Extract the (x, y) coordinate from the center of the cell holding the provided text.  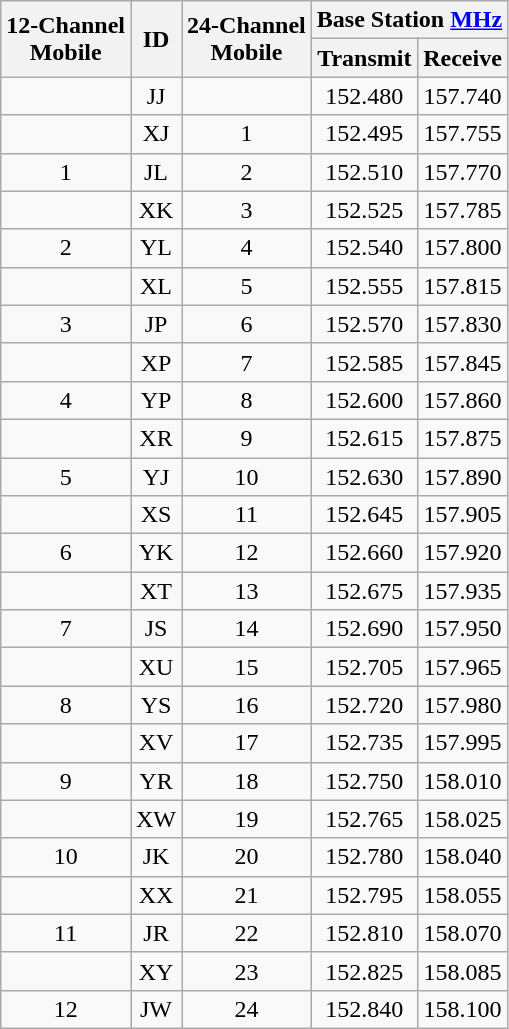
YK (156, 553)
24-ChannelMobile (247, 39)
152.795 (364, 895)
XY (156, 971)
157.755 (462, 134)
152.765 (364, 819)
158.010 (462, 781)
XV (156, 743)
XJ (156, 134)
157.950 (462, 629)
23 (247, 971)
157.800 (462, 248)
157.785 (462, 210)
Transmit (364, 58)
XS (156, 515)
158.070 (462, 933)
152.660 (364, 553)
JP (156, 324)
158.085 (462, 971)
152.720 (364, 705)
157.860 (462, 400)
152.480 (364, 96)
JS (156, 629)
152.525 (364, 210)
XU (156, 667)
XL (156, 286)
157.740 (462, 96)
Receive (462, 58)
157.935 (462, 591)
ID (156, 39)
152.825 (364, 971)
158.100 (462, 1009)
152.690 (364, 629)
152.495 (364, 134)
152.570 (364, 324)
157.980 (462, 705)
YL (156, 248)
12-ChannelMobile (66, 39)
157.920 (462, 553)
19 (247, 819)
13 (247, 591)
152.780 (364, 857)
XT (156, 591)
152.510 (364, 172)
157.890 (462, 477)
157.830 (462, 324)
152.585 (364, 362)
17 (247, 743)
152.540 (364, 248)
XK (156, 210)
YR (156, 781)
152.615 (364, 438)
Base Station MHz (409, 20)
152.750 (364, 781)
157.845 (462, 362)
22 (247, 933)
157.770 (462, 172)
JL (156, 172)
152.705 (364, 667)
JJ (156, 96)
152.600 (364, 400)
152.735 (364, 743)
157.875 (462, 438)
152.810 (364, 933)
18 (247, 781)
152.645 (364, 515)
152.555 (364, 286)
XX (156, 895)
XR (156, 438)
YS (156, 705)
16 (247, 705)
157.815 (462, 286)
XW (156, 819)
157.995 (462, 743)
158.025 (462, 819)
152.630 (364, 477)
JK (156, 857)
15 (247, 667)
158.055 (462, 895)
152.675 (364, 591)
20 (247, 857)
JR (156, 933)
157.905 (462, 515)
YP (156, 400)
XP (156, 362)
158.040 (462, 857)
JW (156, 1009)
24 (247, 1009)
14 (247, 629)
152.840 (364, 1009)
21 (247, 895)
YJ (156, 477)
157.965 (462, 667)
